Identify which cell holds the provided text, then report its (x, y) central coordinate. 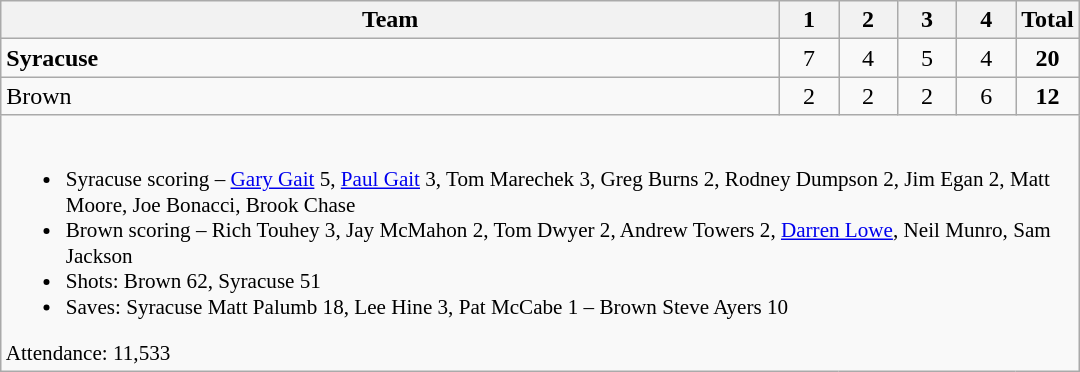
Team (390, 20)
Total (1048, 20)
12 (1048, 96)
6 (986, 96)
20 (1048, 58)
Syracuse (390, 58)
7 (808, 58)
1 (808, 20)
3 (928, 20)
5 (928, 58)
Brown (390, 96)
